Detect which cell encompasses the target text, then output its (x, y) center coordinate. 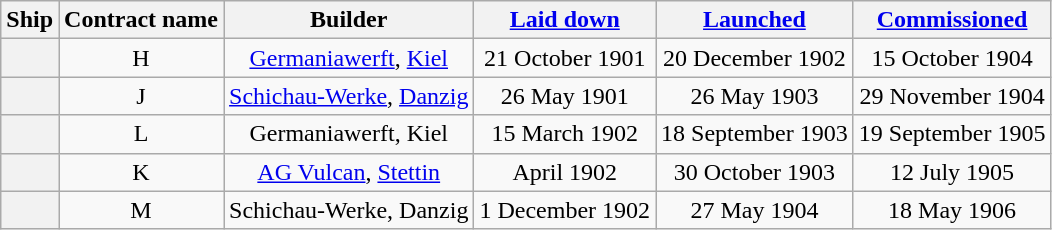
J (142, 96)
20 December 1902 (755, 58)
Commissioned (952, 20)
29 November 1904 (952, 96)
H (142, 58)
Contract name (142, 20)
M (142, 210)
1 December 1902 (565, 210)
April 1902 (565, 172)
19 September 1905 (952, 134)
26 May 1903 (755, 96)
Laid down (565, 20)
18 May 1906 (952, 210)
Builder (349, 20)
15 October 1904 (952, 58)
Launched (755, 20)
Ship (30, 20)
K (142, 172)
21 October 1901 (565, 58)
AG Vulcan, Stettin (349, 172)
15 March 1902 (565, 134)
26 May 1901 (565, 96)
L (142, 134)
27 May 1904 (755, 210)
12 July 1905 (952, 172)
18 September 1903 (755, 134)
30 October 1903 (755, 172)
